Determine the [x, y] coordinate at the center of the cell enclosing the given text.  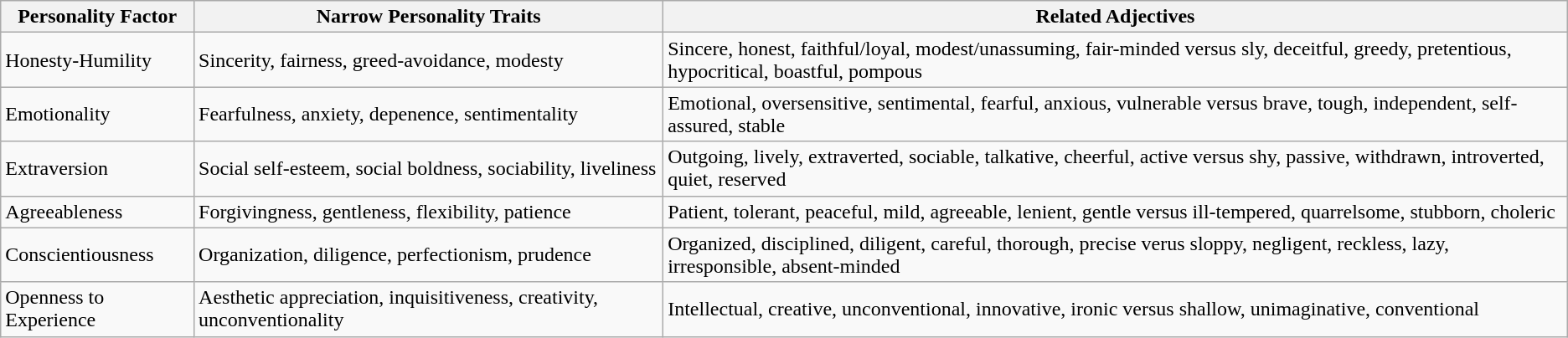
Related Adjectives [1116, 17]
Social self-esteem, social boldness, sociability, liveliness [429, 169]
Intellectual, creative, unconventional, innovative, ironic versus shallow, unimaginative, conventional [1116, 310]
Forgivingness, gentleness, flexibility, patience [429, 212]
Sincerity, fairness, greed-avoidance, modesty [429, 60]
Conscientiousness [97, 254]
Emotional, oversensitive, sentimental, fearful, anxious, vulnerable versus brave, tough, independent, self-assured, stable [1116, 114]
Aesthetic appreciation, inquisitiveness, creativity, unconventionality [429, 310]
Outgoing, lively, extraverted, sociable, talkative, cheerful, active versus shy, passive, withdrawn, introverted, quiet, reserved [1116, 169]
Patient, tolerant, peaceful, mild, agreeable, lenient, gentle versus ill-tempered, quarrelsome, stubborn, choleric [1116, 212]
Openness to Experience [97, 310]
Narrow Personality Traits [429, 17]
Agreeableness [97, 212]
Sincere, honest, faithful/loyal, modest/unassuming, fair-minded versus sly, deceitful, greedy, pretentious, hypocritical, boastful, pompous [1116, 60]
Honesty-Humility [97, 60]
Emotionality [97, 114]
Fearfulness, anxiety, depenence, sentimentality [429, 114]
Organized, disciplined, diligent, careful, thorough, precise verus sloppy, negligent, reckless, lazy, irresponsible, absent-minded [1116, 254]
Organization, diligence, perfectionism, prudence [429, 254]
Personality Factor [97, 17]
Extraversion [97, 169]
